Extract the [X, Y] coordinate from the center of the cell holding the provided text.  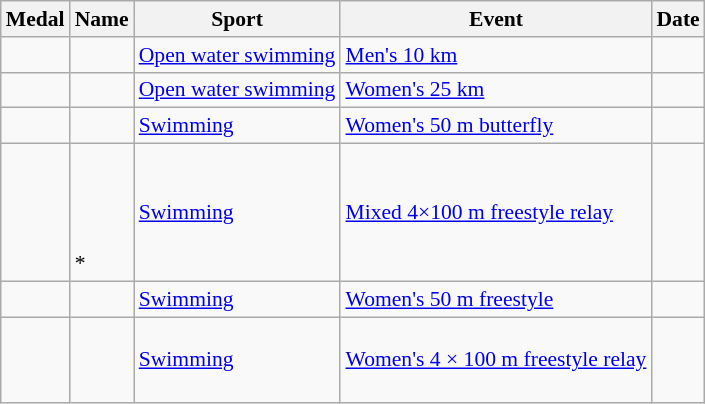
Mixed 4×100 m freestyle relay [496, 213]
Women's 50 m freestyle [496, 299]
Women's 50 m butterfly [496, 126]
Medal [36, 19]
Sport [238, 19]
Event [496, 19]
Name [102, 19]
Women's 4 × 100 m freestyle relay [496, 360]
Date [678, 19]
Women's 25 km [496, 90]
* [102, 213]
Men's 10 km [496, 55]
